From the cell containing the given text, extract its center point as [x, y] coordinate. 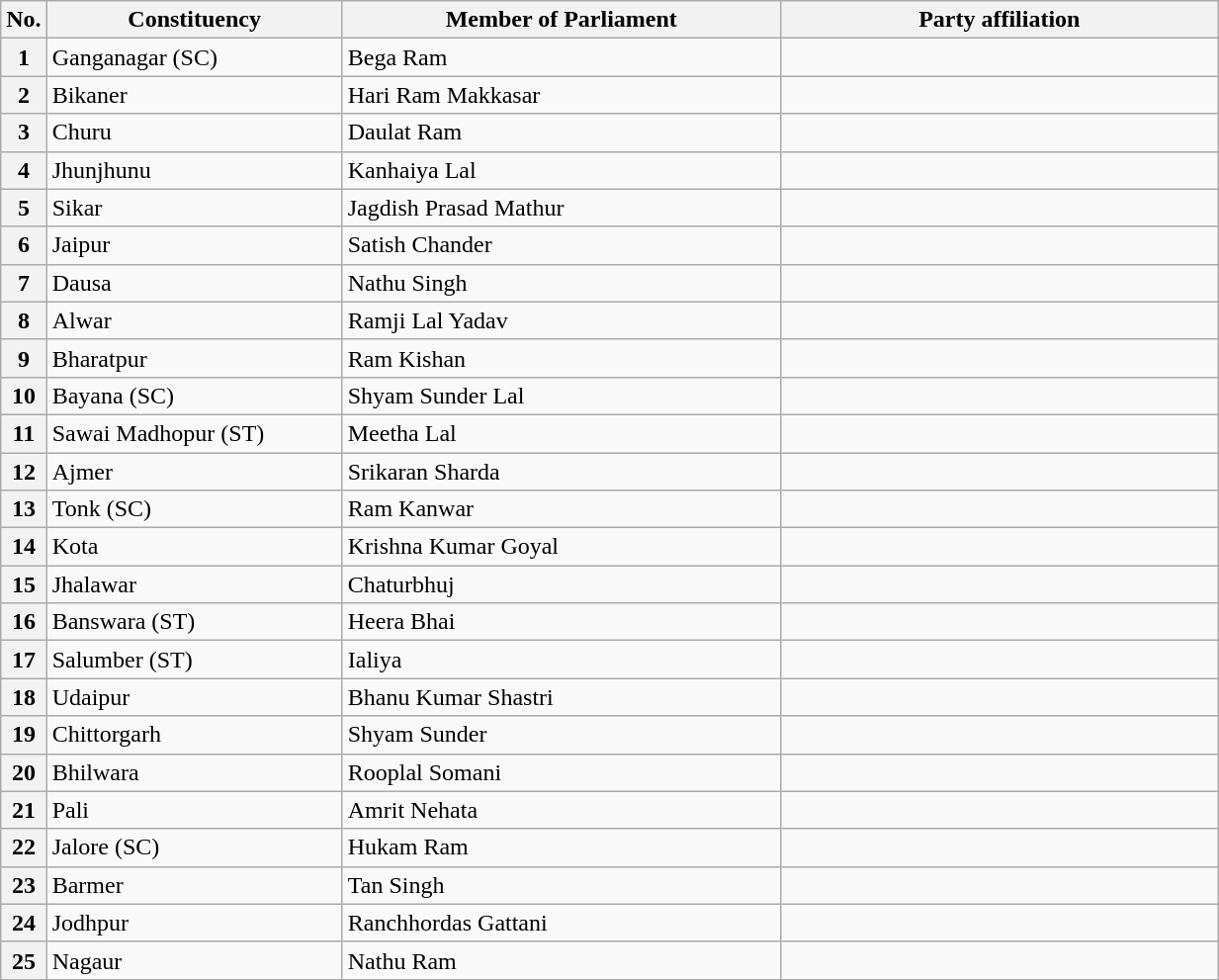
Nathu Singh [562, 283]
Ramji Lal Yadav [562, 320]
18 [24, 697]
Srikaran Sharda [562, 472]
Pali [194, 810]
No. [24, 20]
Krishna Kumar Goyal [562, 547]
Meetha Lal [562, 433]
15 [24, 584]
Barmer [194, 885]
Constituency [194, 20]
Nagaur [194, 960]
Alwar [194, 320]
Member of Parliament [562, 20]
Churu [194, 133]
16 [24, 622]
Bharatpur [194, 358]
5 [24, 208]
Jagdish Prasad Mathur [562, 208]
Daulat Ram [562, 133]
Hari Ram Makkasar [562, 95]
8 [24, 320]
13 [24, 509]
Ganganagar (SC) [194, 57]
Nathu Ram [562, 960]
25 [24, 960]
Party affiliation [999, 20]
22 [24, 847]
10 [24, 396]
Tan Singh [562, 885]
Hukam Ram [562, 847]
21 [24, 810]
Ram Kishan [562, 358]
Jaipur [194, 245]
20 [24, 772]
Jalore (SC) [194, 847]
Dausa [194, 283]
Bayana (SC) [194, 396]
17 [24, 660]
Sikar [194, 208]
Ram Kanwar [562, 509]
Jodhpur [194, 923]
Heera Bhai [562, 622]
14 [24, 547]
Ranchhordas Gattani [562, 923]
Bikaner [194, 95]
2 [24, 95]
23 [24, 885]
Bega Ram [562, 57]
Banswara (ST) [194, 622]
Ialiya [562, 660]
Kota [194, 547]
Kanhaiya Lal [562, 170]
Amrit Nehata [562, 810]
1 [24, 57]
9 [24, 358]
Chittorgarh [194, 735]
24 [24, 923]
Udaipur [194, 697]
Bhanu Kumar Shastri [562, 697]
12 [24, 472]
Shyam Sunder Lal [562, 396]
4 [24, 170]
Ajmer [194, 472]
Chaturbhuj [562, 584]
Jhunjhunu [194, 170]
Bhilwara [194, 772]
19 [24, 735]
Shyam Sunder [562, 735]
7 [24, 283]
3 [24, 133]
Rooplal Somani [562, 772]
Satish Chander [562, 245]
11 [24, 433]
Jhalawar [194, 584]
Tonk (SC) [194, 509]
Salumber (ST) [194, 660]
6 [24, 245]
Sawai Madhopur (ST) [194, 433]
